Provide the [x, y] coordinate of the cell's center where the given text is located.  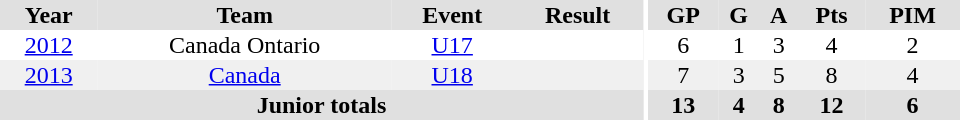
PIM [912, 15]
U17 [452, 45]
5 [778, 75]
A [778, 15]
2012 [48, 45]
GP [684, 15]
Canada Ontario [244, 45]
7 [684, 75]
Canada [244, 75]
Pts [832, 15]
Event [452, 15]
U18 [452, 75]
12 [832, 105]
Result [578, 15]
Junior totals [322, 105]
Year [48, 15]
1 [738, 45]
Team [244, 15]
13 [684, 105]
2 [912, 45]
G [738, 15]
2013 [48, 75]
